Find where the given text appears and provide that cell's center as (x, y) coordinate. 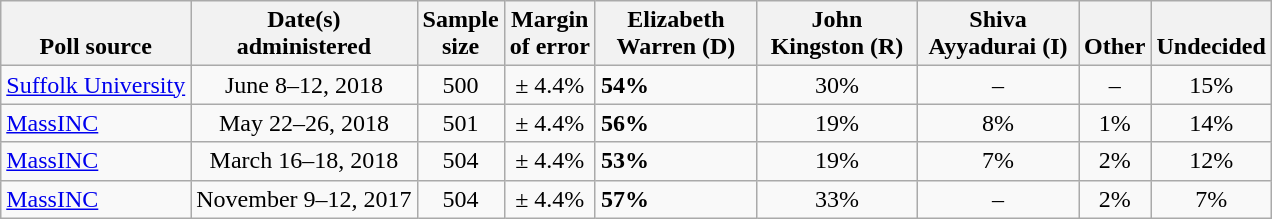
JohnKingston (R) (836, 34)
June 8–12, 2018 (304, 85)
November 9–12, 2017 (304, 199)
501 (460, 123)
Suffolk University (96, 85)
1% (1115, 123)
12% (1211, 161)
Poll source (96, 34)
30% (836, 85)
March 16–18, 2018 (304, 161)
33% (836, 199)
Marginof error (550, 34)
14% (1211, 123)
Date(s)administered (304, 34)
8% (998, 123)
15% (1211, 85)
Samplesize (460, 34)
56% (676, 123)
Undecided (1211, 34)
54% (676, 85)
May 22–26, 2018 (304, 123)
57% (676, 199)
500 (460, 85)
53% (676, 161)
Other (1115, 34)
ShivaAyyadurai (I) (998, 34)
ElizabethWarren (D) (676, 34)
